Extract the (x, y) coordinate from the center of the cell holding the provided text.  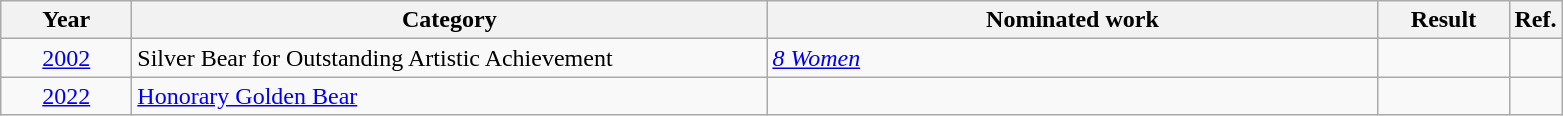
8 Women (1072, 58)
Silver Bear for Outstanding Artistic Achievement (450, 58)
Year (66, 20)
2022 (66, 96)
Category (450, 20)
2002 (66, 58)
Ref. (1536, 20)
Nominated work (1072, 20)
Result (1444, 20)
Honorary Golden Bear (450, 96)
